Search for the cell housing the specified text and yield its (x, y) center coordinate. 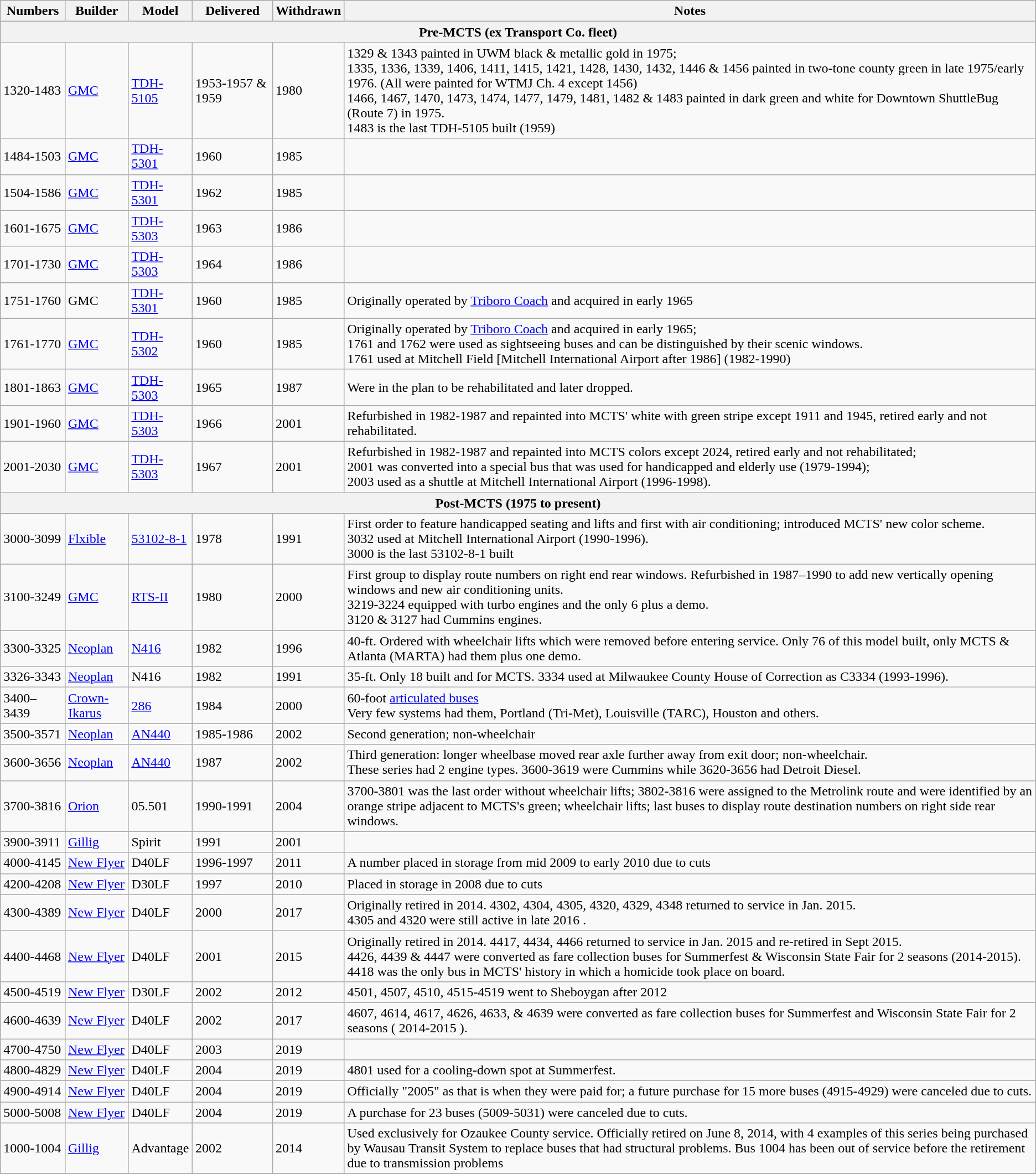
3000-3099 (33, 539)
Were in the plan to be rehabilitated and later dropped. (690, 387)
35-ft. Only 18 built and for MCTS. 3334 used at Milwaukee County House of Correction as C3334 (1993-1996). (690, 677)
4200-4208 (33, 884)
Refurbished in 1982-1987 and repainted into MCTS' white with green stripe except 1911 and 1945, retired early and not rehabilitated. (690, 423)
5000-5008 (33, 1113)
1484-1503 (33, 156)
A number placed in storage from mid 2009 to early 2010 due to cuts (690, 863)
1761-1770 (33, 344)
Spirit (160, 842)
1984 (232, 705)
2003 (232, 1049)
3100-3249 (33, 598)
1990-1991 (232, 806)
3500-3571 (33, 734)
4400-4468 (33, 956)
1964 (232, 265)
Model (160, 11)
4500-4519 (33, 992)
3326-3343 (33, 677)
1967 (232, 467)
3400–3439 (33, 705)
Advantage (160, 1149)
3600-3656 (33, 763)
4600-4639 (33, 1021)
Pre-MCTS (ex Transport Co. fleet) (518, 32)
Withdrawn (309, 11)
1320-1483 (33, 91)
1504-1586 (33, 193)
Crown-Ikarus (96, 705)
1953-1957 & 1959 (232, 91)
1997 (232, 884)
Delivered (232, 11)
286 (160, 705)
A purchase for 23 buses (5009-5031) were canceled due to cuts. (690, 1113)
Placed in storage in 2008 due to cuts (690, 884)
1966 (232, 423)
Builder (96, 11)
3900-3911 (33, 842)
TDH-5302 (160, 344)
1996-1997 (232, 863)
1996 (309, 649)
4501, 4507, 4510, 4515-4519 went to Sheboygan after 2012 (690, 992)
1801-1863 (33, 387)
1000-1004 (33, 1149)
2010 (309, 884)
Second generation; non-wheelchair (690, 734)
1962 (232, 193)
1978 (232, 539)
3300-3325 (33, 649)
1751-1760 (33, 300)
1985-1986 (232, 734)
4800-4829 (33, 1070)
RTS-II (160, 598)
2011 (309, 863)
4700-4750 (33, 1049)
2014 (309, 1149)
1965 (232, 387)
2012 (309, 992)
2001-2030 (33, 467)
4900-4914 (33, 1092)
Officially "2005" as that is when they were paid for; a future purchase for 15 more buses (4915-4929) were canceled due to cuts. (690, 1092)
3700-3816 (33, 806)
4607, 4614, 4617, 4626, 4633, & 4639 were converted as fare collection buses for Summerfest and Wisconsin State Fair for 2 seasons ( 2014-2015 ). (690, 1021)
Numbers (33, 11)
1963 (232, 228)
Orion (96, 806)
2015 (309, 956)
Originally retired in 2014. 4302, 4304, 4305, 4320, 4329, 4348 returned to service in Jan. 2015.4305 and 4320 were still active in late 2016 . (690, 912)
53102-8-1 (160, 539)
60-foot articulated busesVery few systems had them, Portland (Tri-Met), Louisville (TARC), Houston and others. (690, 705)
4801 used for a cooling-down spot at Summerfest. (690, 1070)
Originally operated by Triboro Coach and acquired in early 1965 (690, 300)
1701-1730 (33, 265)
05.501 (160, 806)
4300-4389 (33, 912)
Post-MCTS (1975 to present) (518, 503)
1601-1675 (33, 228)
Notes (690, 11)
4000-4145 (33, 863)
1901-1960 (33, 423)
TDH-5105 (160, 91)
Flxible (96, 539)
